Detect which cell encompasses the target text, then output its (x, y) center coordinate. 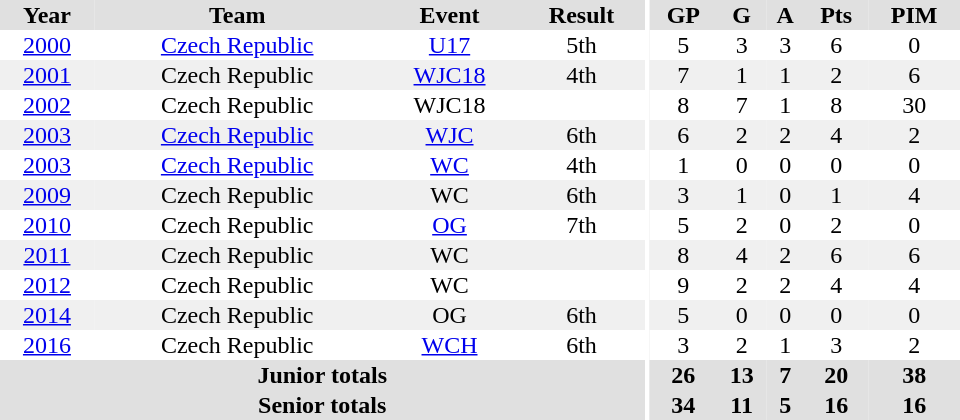
Year (47, 15)
30 (914, 105)
2012 (47, 285)
11 (742, 405)
20 (836, 375)
Pts (836, 15)
WJC (449, 135)
26 (684, 375)
Result (582, 15)
GP (684, 15)
2009 (47, 195)
5th (582, 45)
PIM (914, 15)
38 (914, 375)
2016 (47, 345)
WCH (449, 345)
34 (684, 405)
7th (582, 225)
9 (684, 285)
Team (238, 15)
G (742, 15)
2002 (47, 105)
Event (449, 15)
Junior totals (322, 375)
2001 (47, 75)
U17 (449, 45)
2014 (47, 315)
2010 (47, 225)
13 (742, 375)
2011 (47, 255)
A (786, 15)
2000 (47, 45)
Senior totals (322, 405)
